Extract the (X, Y) coordinate from the center of the cell holding the provided text.  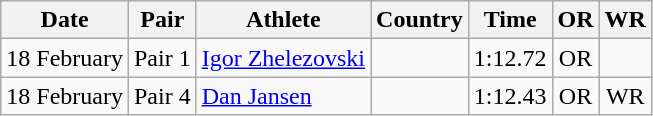
Dan Jansen (283, 96)
Pair (162, 20)
Pair 4 (162, 96)
Time (510, 20)
1:12.43 (510, 96)
1:12.72 (510, 58)
Athlete (283, 20)
Country (420, 20)
Pair 1 (162, 58)
Igor Zhelezovski (283, 58)
Date (65, 20)
